Detect which cell encompasses the target text, then output its (X, Y) center coordinate. 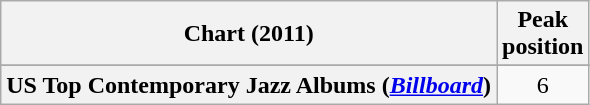
6 (543, 85)
Peak position (543, 34)
US Top Contemporary Jazz Albums (Billboard) (249, 85)
Chart (2011) (249, 34)
